Determine the (X, Y) coordinate at the center of the cell enclosing the given text.  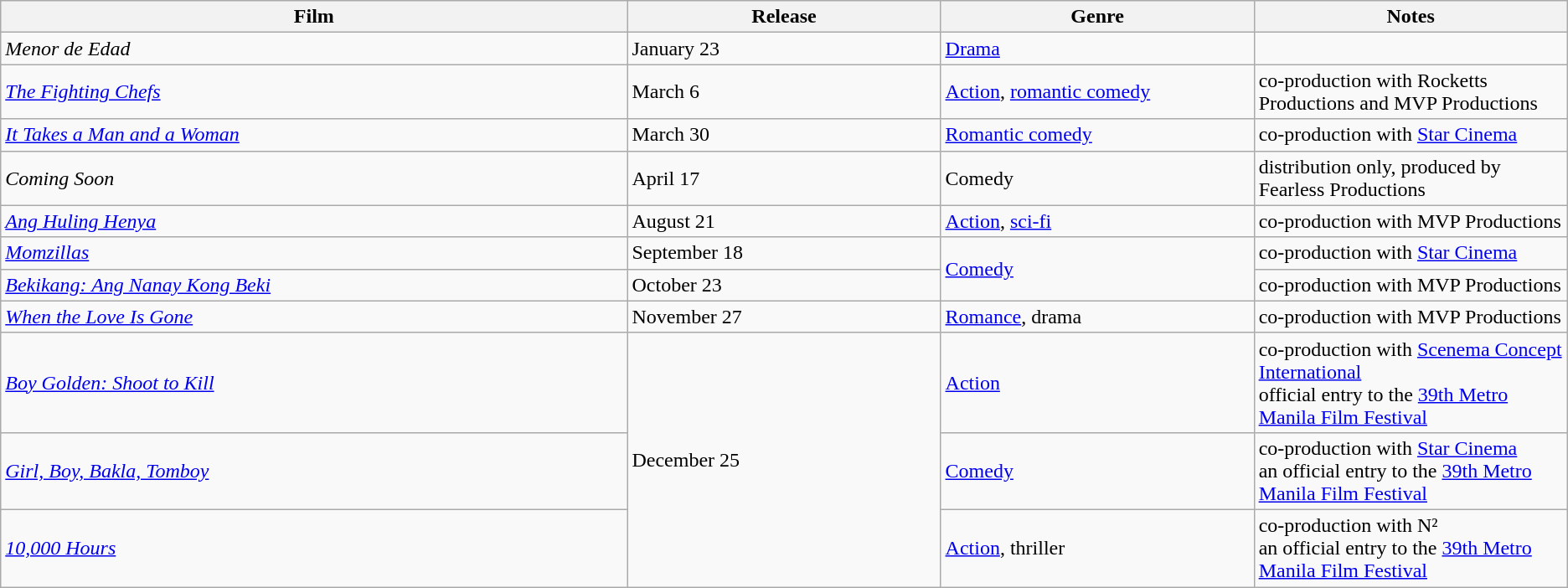
Action (1097, 382)
co-production with Star Cinema an official entry to the 39th Metro Manila Film Festival (1411, 471)
March 6 (784, 92)
co-production with Rocketts Productions and MVP Productions (1411, 92)
co-production with N² an official entry to the 39th Metro Manila Film Festival (1411, 548)
Menor de Edad (314, 49)
Action, sci-fi (1097, 221)
October 23 (784, 285)
Momzillas (314, 253)
Genre (1097, 17)
Romance, drama (1097, 317)
Notes (1411, 17)
March 30 (784, 135)
November 27 (784, 317)
distribution only, produced by Fearless Productions (1411, 178)
10,000 Hours (314, 548)
Drama (1097, 49)
August 21 (784, 221)
When the Love Is Gone (314, 317)
January 23 (784, 49)
December 25 (784, 459)
Bekikang: Ang Nanay Kong Beki (314, 285)
September 18 (784, 253)
Release (784, 17)
The Fighting Chefs (314, 92)
Ang Huling Henya (314, 221)
Action, thriller (1097, 548)
Coming Soon (314, 178)
Girl, Boy, Bakla, Tomboy (314, 471)
Boy Golden: Shoot to Kill (314, 382)
April 17 (784, 178)
Action, romantic comedy (1097, 92)
It Takes a Man and a Woman (314, 135)
Romantic comedy (1097, 135)
Film (314, 17)
co-production with Scenema Concept Internationalofficial entry to the 39th Metro Manila Film Festival (1411, 382)
